From the cell containing the given text, extract its center point as (X, Y) coordinate. 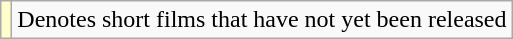
Denotes short films that have not yet been released (262, 20)
